Provide the (X, Y) coordinate of the cell's center where the given text is located.  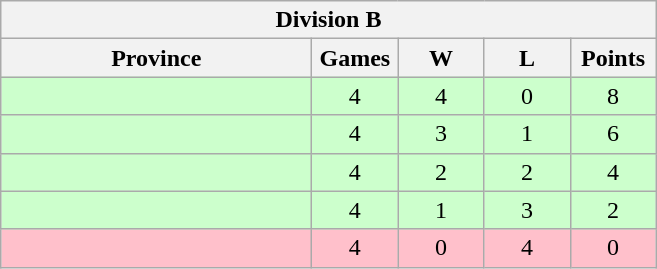
8 (613, 96)
W (441, 58)
L (527, 58)
Division B (328, 20)
Games (355, 58)
Points (613, 58)
Province (156, 58)
6 (613, 134)
